Return [x, y] of the center of cell containing provided text 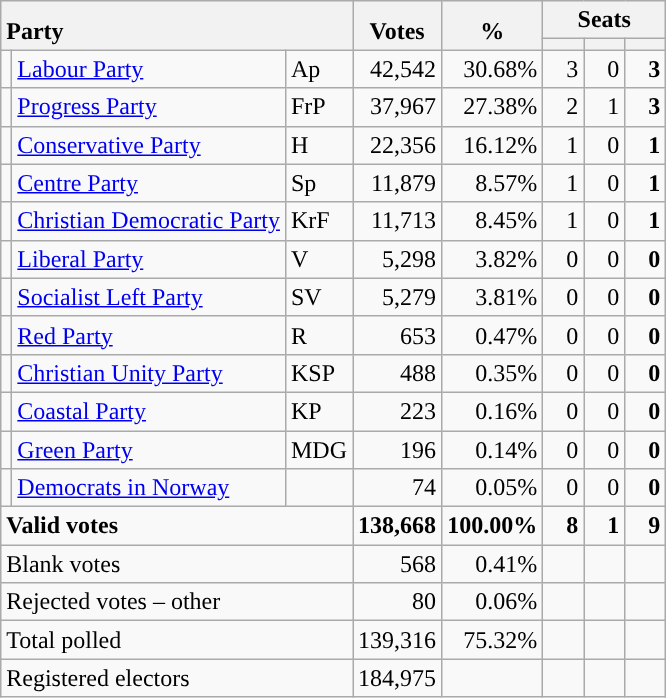
V [318, 259]
Votes [398, 26]
223 [398, 411]
3.81% [492, 297]
SV [318, 297]
653 [398, 335]
0.16% [492, 411]
74 [398, 488]
8 [564, 526]
139,316 [398, 640]
Valid votes [177, 526]
75.32% [492, 640]
0.47% [492, 335]
H [318, 145]
Red Party [149, 335]
11,879 [398, 183]
11,713 [398, 221]
KP [318, 411]
37,967 [398, 107]
KrF [318, 221]
FrP [318, 107]
100.00% [492, 526]
MDG [318, 449]
16.12% [492, 145]
568 [398, 564]
8.57% [492, 183]
Registered electors [177, 678]
0.14% [492, 449]
Conservative Party [149, 145]
138,668 [398, 526]
Democrats in Norway [149, 488]
Blank votes [177, 564]
0.05% [492, 488]
0.06% [492, 602]
42,542 [398, 69]
R [318, 335]
Centre Party [149, 183]
9 [646, 526]
5,279 [398, 297]
Liberal Party [149, 259]
184,975 [398, 678]
Party [177, 26]
80 [398, 602]
3.82% [492, 259]
Rejected votes – other [177, 602]
22,356 [398, 145]
2 [564, 107]
Seats [604, 20]
Coastal Party [149, 411]
Socialist Left Party [149, 297]
% [492, 26]
Sp [318, 183]
KSP [318, 373]
0.41% [492, 564]
Green Party [149, 449]
488 [398, 373]
Christian Unity Party [149, 373]
8.45% [492, 221]
Ap [318, 69]
196 [398, 449]
27.38% [492, 107]
5,298 [398, 259]
Christian Democratic Party [149, 221]
Total polled [177, 640]
0.35% [492, 373]
30.68% [492, 69]
Progress Party [149, 107]
Labour Party [149, 69]
